Return [x, y] of the center of cell containing provided text 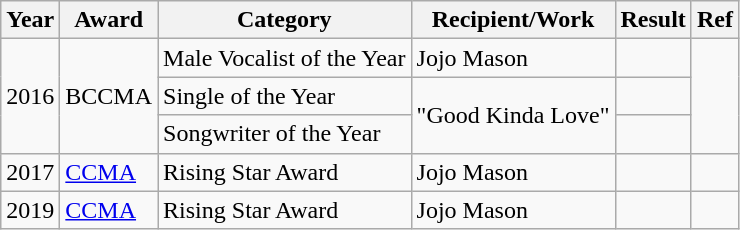
Songwriter of the Year [284, 134]
"Good Kinda Love" [513, 115]
Result [653, 20]
Ref [714, 20]
2016 [30, 96]
Award [109, 20]
Recipient/Work [513, 20]
2019 [30, 210]
BCCMA [109, 96]
2017 [30, 172]
Year [30, 20]
Male Vocalist of the Year [284, 58]
Single of the Year [284, 96]
Category [284, 20]
